Return the (x, y) coordinate for the center point of the cell that contains the specified text.  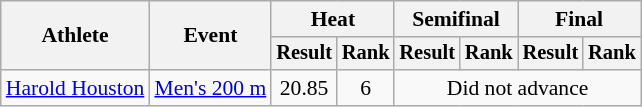
6 (366, 88)
Event (210, 36)
Harold Houston (76, 88)
Athlete (76, 36)
Did not advance (517, 88)
Heat (332, 19)
20.85 (304, 88)
Men's 200 m (210, 88)
Final (580, 19)
Semifinal (456, 19)
